From the cell containing the given text, extract its center point as [x, y] coordinate. 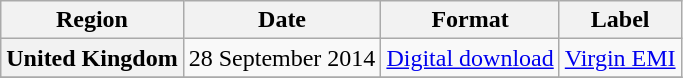
Region [92, 20]
Date [282, 20]
Digital download [470, 58]
Format [470, 20]
United Kingdom [92, 58]
Virgin EMI [620, 58]
28 September 2014 [282, 58]
Label [620, 20]
